Find where the given text appears and provide that cell's center as [x, y] coordinate. 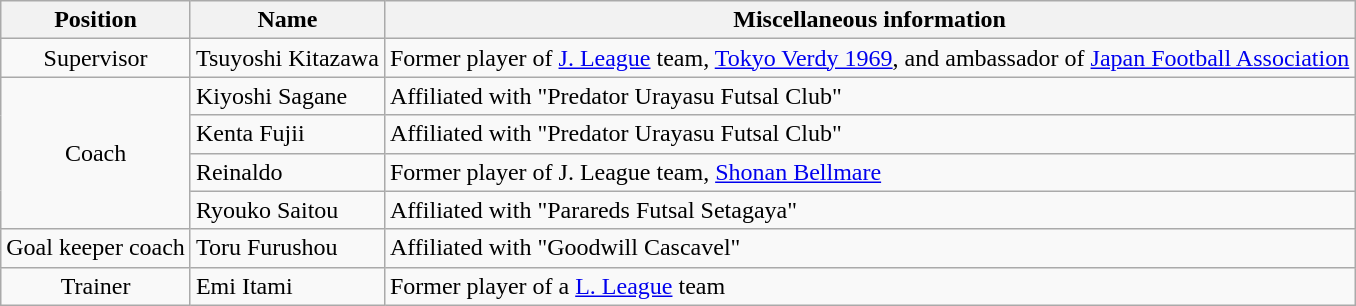
Ryouko Saitou [287, 210]
Emi Itami [287, 286]
Kenta Fujii [287, 134]
Toru Furushou [287, 248]
Affiliated with "Parareds Futsal Setagaya" [869, 210]
Supervisor [96, 58]
Kiyoshi Sagane [287, 96]
Miscellaneous information [869, 20]
Former player of J. League team, Tokyo Verdy 1969, and ambassador of Japan Football Association [869, 58]
Former player of a L. League team [869, 286]
Goal keeper coach [96, 248]
Name [287, 20]
Reinaldo [287, 172]
Former player of J. League team, Shonan Bellmare [869, 172]
Position [96, 20]
Affiliated with "Goodwill Cascavel" [869, 248]
Coach [96, 153]
Tsuyoshi Kitazawa [287, 58]
Trainer [96, 286]
